Scan for the cell matching the given text and deliver its [x, y] coordinate at center. 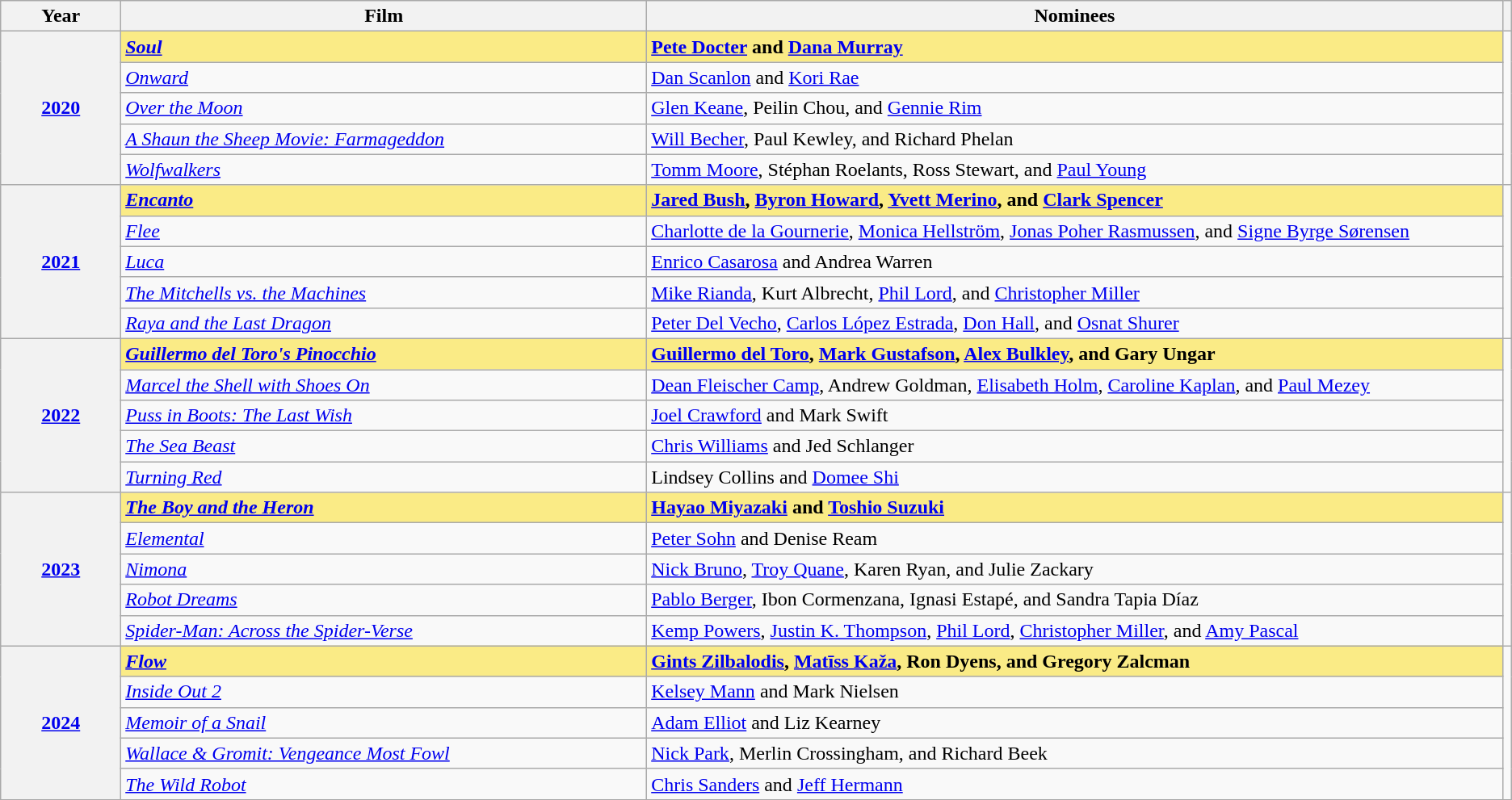
2023 [61, 569]
Puss in Boots: The Last Wish [384, 416]
Dan Scanlon and Kori Rae [1074, 77]
Charlotte de la Gournerie, Monica Hellström, Jonas Poher Rasmussen, and Signe Byrge Sørensen [1074, 231]
Adam Elliot and Liz Kearney [1074, 723]
Peter Del Vecho, Carlos López Estrada, Don Hall, and Osnat Shurer [1074, 323]
Onward [384, 77]
Joel Crawford and Mark Swift [1074, 416]
Raya and the Last Dragon [384, 323]
Luca [384, 262]
Pete Docter and Dana Murray [1074, 47]
Kemp Powers, Justin K. Thompson, Phil Lord, Christopher Miller, and Amy Pascal [1074, 630]
Wolfwalkers [384, 170]
Chris Sanders and Jeff Hermann [1074, 784]
Flee [384, 231]
Glen Keane, Peilin Chou, and Gennie Rim [1074, 108]
Film [384, 16]
Will Becher, Paul Kewley, and Richard Phelan [1074, 139]
Encanto [384, 200]
Nick Park, Merlin Crossingham, and Richard Beek [1074, 753]
Enrico Casarosa and Andrea Warren [1074, 262]
Spider-Man: Across the Spider-Verse [384, 630]
Flow [384, 661]
Year [61, 16]
Wallace & Gromit: Vengeance Most Fowl [384, 753]
2022 [61, 415]
Guillermo del Toro's Pinocchio [384, 354]
The Mitchells vs. the Machines [384, 292]
Robot Dreams [384, 600]
Pablo Berger, Ibon Cormenzana, Ignasi Estapé, and Sandra Tapia Díaz [1074, 600]
Chris Williams and Jed Schlanger [1074, 446]
2020 [61, 108]
Soul [384, 47]
Guillermo del Toro, Mark Gustafson, Alex Bulkley, and Gary Ungar [1074, 354]
Nimona [384, 569]
The Wild Robot [384, 784]
Dean Fleischer Camp, Andrew Goldman, Elisabeth Holm, Caroline Kaplan, and Paul Mezey [1074, 385]
Jared Bush, Byron Howard, Yvett Merino, and Clark Spencer [1074, 200]
Inside Out 2 [384, 692]
Hayao Miyazaki and Toshio Suzuki [1074, 508]
Kelsey Mann and Mark Nielsen [1074, 692]
2024 [61, 723]
Turning Red [384, 477]
The Sea Beast [384, 446]
Lindsey Collins and Domee Shi [1074, 477]
Tomm Moore, Stéphan Roelants, Ross Stewart, and Paul Young [1074, 170]
Nick Bruno, Troy Quane, Karen Ryan, and Julie Zackary [1074, 569]
2021 [61, 262]
Mike Rianda, Kurt Albrecht, Phil Lord, and Christopher Miller [1074, 292]
A Shaun the Sheep Movie: Farmageddon [384, 139]
Over the Moon [384, 108]
The Boy and the Heron [384, 508]
Nominees [1074, 16]
Memoir of a Snail [384, 723]
Marcel the Shell with Shoes On [384, 385]
Peter Sohn and Denise Ream [1074, 538]
Gints Zilbalodis, Matīss Kaža, Ron Dyens, and Gregory Zalcman [1074, 661]
Elemental [384, 538]
